Return the [X, Y] coordinate for the center point of the cell that contains the specified text.  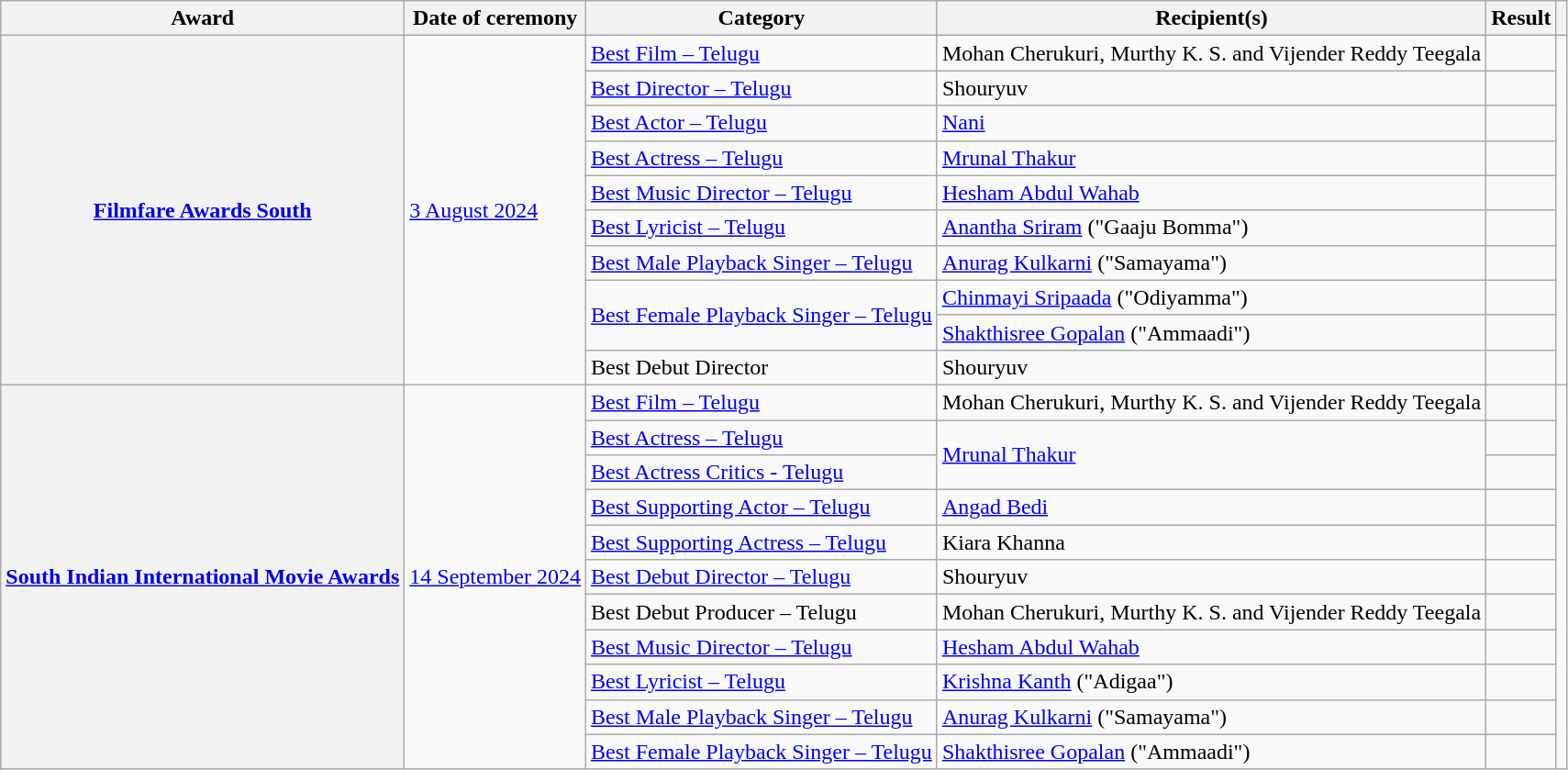
Krishna Kanth ("Adigaa") [1211, 682]
Best Actress Critics - Telugu [762, 473]
Filmfare Awards South [203, 211]
Best Debut Director [762, 367]
Award [203, 18]
South Indian International Movie Awards [203, 576]
Nani [1211, 123]
Anantha Sriram ("Gaaju Bomma") [1211, 228]
Kiara Khanna [1211, 542]
Best Director – Telugu [762, 88]
Angad Bedi [1211, 508]
Recipient(s) [1211, 18]
Date of ceremony [495, 18]
Best Actor – Telugu [762, 123]
14 September 2024 [495, 576]
Best Supporting Actor – Telugu [762, 508]
Result [1521, 18]
3 August 2024 [495, 211]
Category [762, 18]
Chinmayi Sripaada ("Odiyamma") [1211, 297]
Best Debut Director – Telugu [762, 577]
Best Debut Producer – Telugu [762, 612]
Best Supporting Actress – Telugu [762, 542]
